Provide the [X, Y] coordinate of the cell's center where the given text is located.  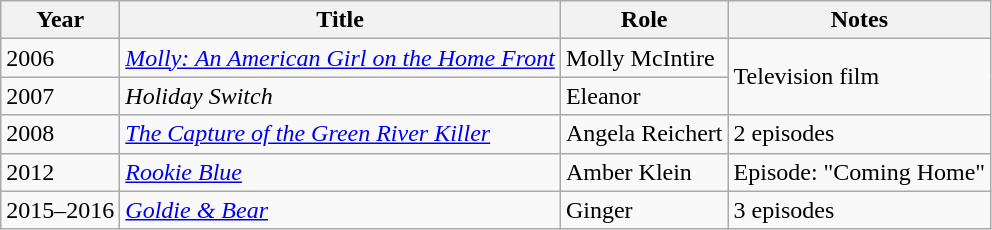
2007 [60, 96]
2008 [60, 134]
Television film [860, 77]
Episode: "Coming Home" [860, 172]
2006 [60, 58]
Role [644, 20]
3 episodes [860, 210]
Eleanor [644, 96]
2012 [60, 172]
Rookie Blue [340, 172]
Title [340, 20]
Amber Klein [644, 172]
Goldie & Bear [340, 210]
Ginger [644, 210]
Molly McIntire [644, 58]
2015–2016 [60, 210]
Angela Reichert [644, 134]
Year [60, 20]
Holiday Switch [340, 96]
The Capture of the Green River Killer [340, 134]
Molly: An American Girl on the Home Front [340, 58]
2 episodes [860, 134]
Notes [860, 20]
